Search for the cell housing the specified text and yield its (X, Y) center coordinate. 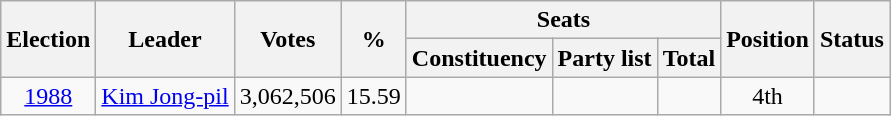
Total (689, 58)
1988 (48, 96)
Position (768, 39)
Party list (604, 58)
Leader (165, 39)
Status (852, 39)
Votes (288, 39)
Kim Jong-pil (165, 96)
% (374, 39)
4th (768, 96)
Constituency (479, 58)
Election (48, 39)
3,062,506 (288, 96)
Seats (563, 20)
15.59 (374, 96)
